Detect which cell encompasses the target text, then output its [x, y] center coordinate. 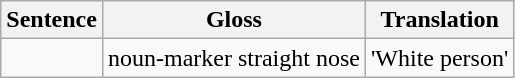
Sentence [52, 20]
'White person' [439, 58]
Gloss [234, 20]
noun-marker straight nose [234, 58]
Translation [439, 20]
